Detect which cell encompasses the target text, then output its [x, y] center coordinate. 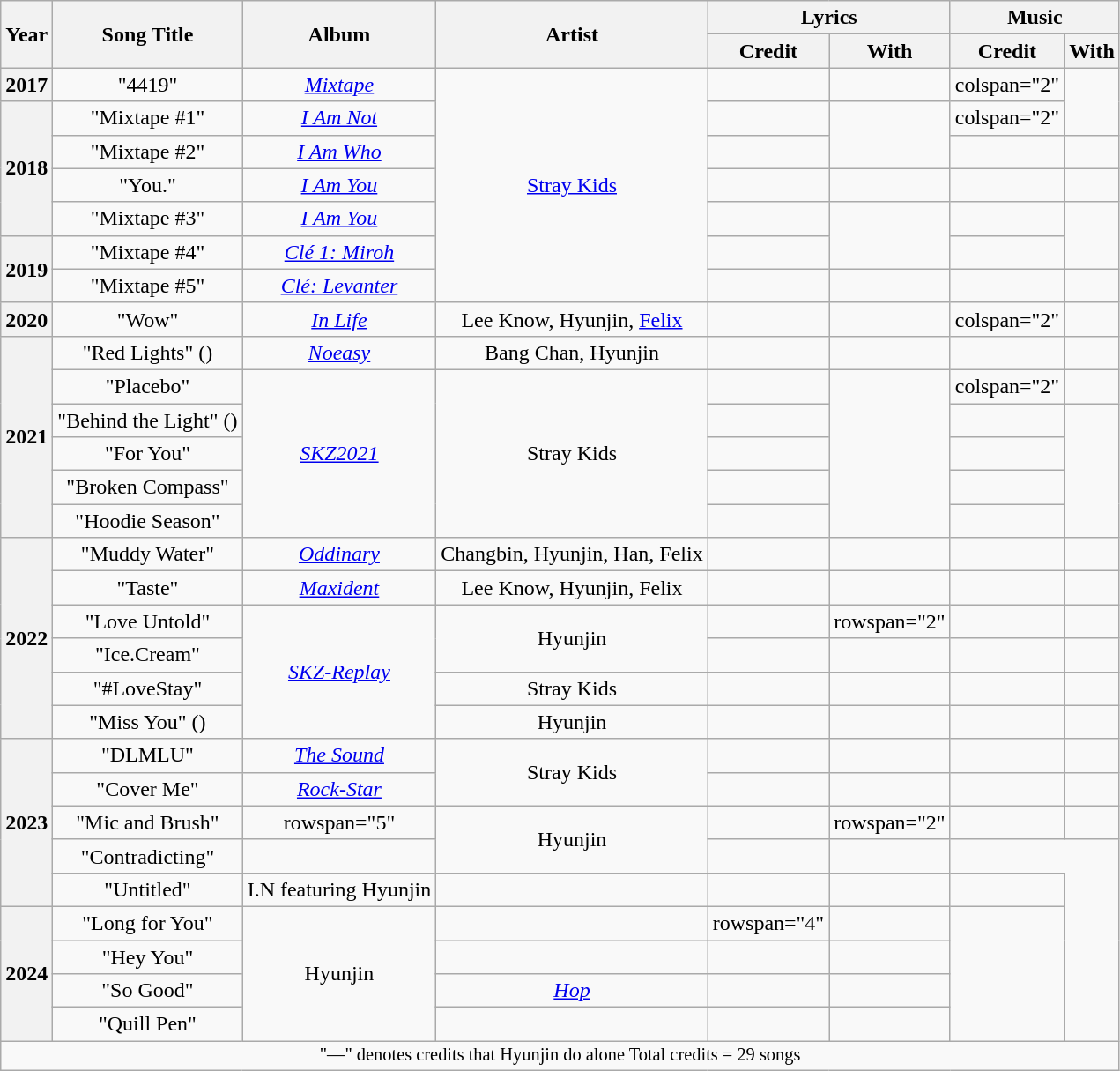
"Mic and Brush" [148, 822]
"Broken Compass" [148, 487]
"For You" [148, 454]
2018 [26, 168]
2017 [26, 85]
"Mixtape #3" [148, 219]
The Sound [339, 755]
2020 [26, 319]
2022 [26, 638]
Song Title [148, 34]
"DLMLU" [148, 755]
Clé 1: Miroh [339, 252]
"Hoodie Season" [148, 521]
2021 [26, 436]
"Untitled" [148, 889]
SKZ-Replay [339, 672]
Album [339, 34]
SKZ2021 [339, 453]
"Quill Pen" [148, 1024]
2023 [26, 822]
"Love Untold" [148, 621]
"So Good" [148, 991]
"Wow" [148, 319]
"#LoveStay" [148, 688]
Lyrics [828, 18]
Changbin, Hyunjin, Han, Felix [572, 554]
2019 [26, 269]
Clé: Levanter [339, 286]
"Placebo" [148, 386]
Bang Chan, Hyunjin [572, 353]
"4419" [148, 85]
Rock-Star [339, 789]
"Ice.Cream" [148, 655]
"Mixtape #4" [148, 252]
I Am Not [339, 118]
"Taste" [148, 588]
"Mixtape #2" [148, 152]
"Red Lights" () [148, 353]
Year [26, 34]
"—" denotes credits that Hyunjin do alone Total credits = 29 songs [560, 1056]
Mixtape [339, 85]
I.N featuring Hyunjin [339, 889]
"Behind the Light" () [148, 420]
"Long for You" [148, 923]
"Miss You" () [148, 722]
Music [1035, 18]
In Life [339, 319]
"Hey You" [148, 956]
"Contradicting" [148, 856]
Artist [572, 34]
"Mixtape #5" [148, 286]
2024 [26, 973]
"Cover Me" [148, 789]
"Mixtape #1" [148, 118]
rowspan="4" [768, 923]
Hop [572, 991]
"You." [148, 185]
Maxident [339, 588]
I Am Who [339, 152]
rowspan="5" [339, 822]
Noeasy [339, 353]
Oddinary [339, 554]
"Muddy Water" [148, 554]
